Pinpoint the cell where the given text exists, returning its [x, y] midpoint coordinate. 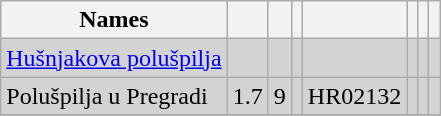
1.7 [248, 96]
HR02132 [354, 96]
Hušnjakova polušpilja [114, 58]
Names [114, 20]
Polušpilja u Pregradi [114, 96]
9 [280, 96]
